Provide the (x, y) coordinate of the cell's center where the given text is located.  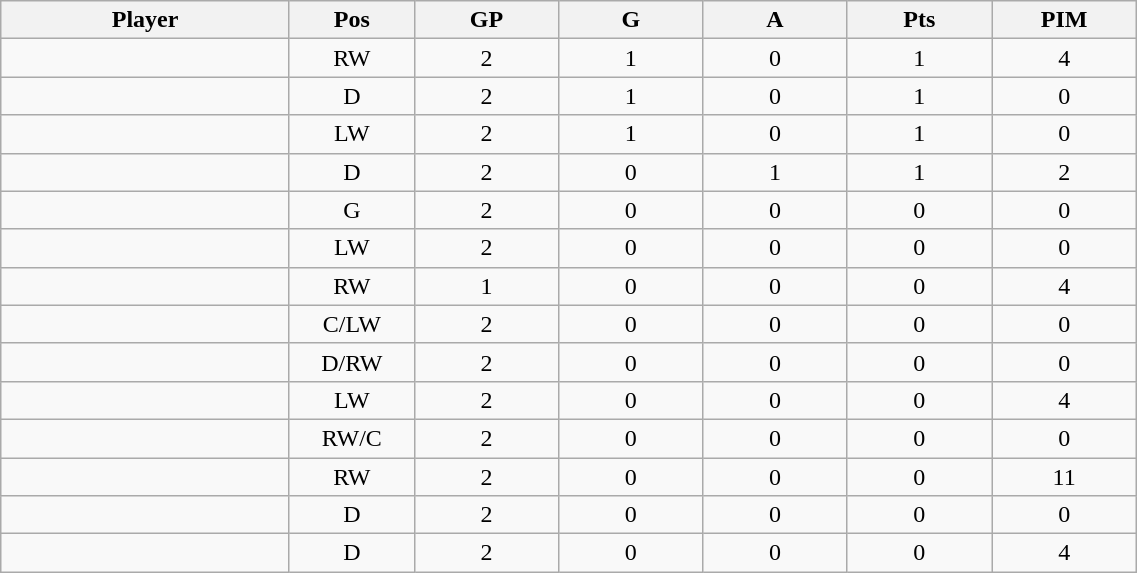
Pts (919, 20)
Player (146, 20)
11 (1064, 477)
A (775, 20)
D/RW (352, 362)
RW/C (352, 438)
PIM (1064, 20)
Pos (352, 20)
GP (486, 20)
C/LW (352, 324)
